Output the (x, y) coordinate of the center of the cell containing the given text.  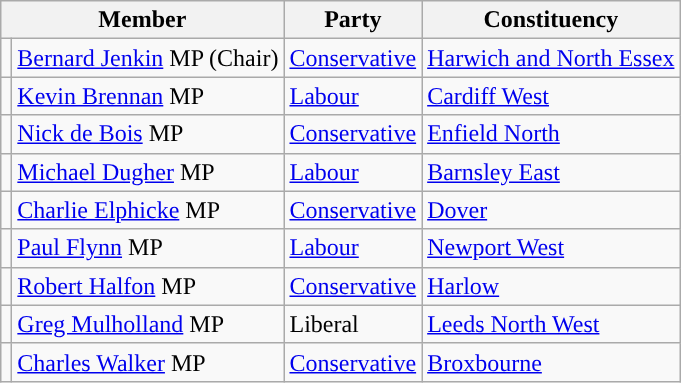
Broxbourne (551, 362)
Michael Dugher MP (148, 172)
Party (353, 20)
Nick de Bois MP (148, 134)
Greg Mulholland MP (148, 324)
Robert Halfon MP (148, 286)
Cardiff West (551, 96)
Constituency (551, 20)
Newport West (551, 248)
Bernard Jenkin MP (Chair) (148, 58)
Kevin Brennan MP (148, 96)
Harwich and North Essex (551, 58)
Dover (551, 210)
Charles Walker MP (148, 362)
Paul Flynn MP (148, 248)
Enfield North (551, 134)
Leeds North West (551, 324)
Charlie Elphicke MP (148, 210)
Member (142, 20)
Harlow (551, 286)
Barnsley East (551, 172)
Liberal (353, 324)
